Determine the [X, Y] coordinate at the center of the cell enclosing the given text.  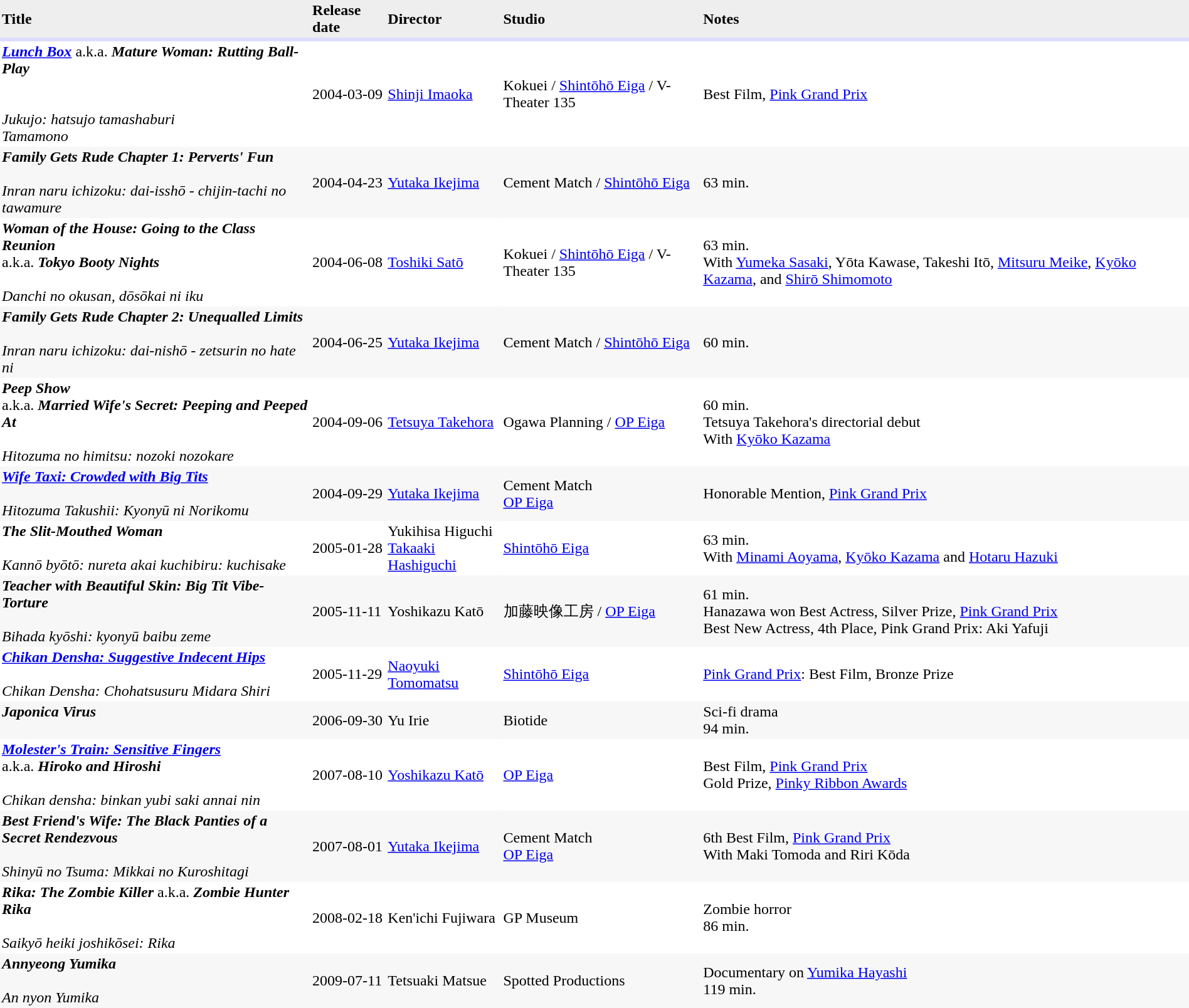
2007-08-01 [348, 846]
6th Best Film, Pink Grand PrixWith Maki Tomoda and Riri Kōda [945, 846]
Shinji Imaoka [443, 94]
Japonica Virus [156, 720]
Biotide [602, 720]
Documentary on Yumika Hayashi119 min. [945, 980]
63 min. [945, 182]
2009-07-11 [348, 980]
GP Museum [602, 918]
2004-09-29 [348, 494]
Toshiki Satō [443, 262]
Ken'ichi Fujiwara [443, 918]
2007-08-10 [348, 775]
60 min. [945, 342]
Teacher with Beautiful Skin: Big Tit Vibe-TortureBihada kyōshi: kyonyū baibu zeme [156, 611]
Ogawa Planning / OP Eiga [602, 423]
Notes [945, 19]
63 min.With Minami Aoyama, Kyōko Kazama and Hotaru Hazuki [945, 548]
Zombie horror86 min. [945, 918]
2004-06-25 [348, 342]
Best Film, Pink Grand PrixGold Prize, Pinky Ribbon Awards [945, 775]
Chikan Densha: Suggestive Indecent HipsChikan Densha: Chohatsusuru Midara Shiri [156, 675]
Studio [602, 19]
Director [443, 19]
63 min.With Yumeka Sasaki, Yōta Kawase, Takeshi Itō, Mitsuru Meike, Kyōko Kazama, and Shirō Shimomoto [945, 262]
Lunch Box a.k.a. Mature Woman: Rutting Ball-PlayJukujo: hatsujo tamashaburiTamamono [156, 94]
Best Film, Pink Grand Prix [945, 94]
2004-09-06 [348, 423]
2008-02-18 [348, 918]
Family Gets Rude Chapter 2: Unequalled LimitsInran naru ichizoku: dai-nishō - zetsurin no hate ni [156, 342]
Tetsuya Takehora [443, 423]
Woman of the House: Going to the Class Reuniona.k.a. Tokyo Booty NightsDanchi no okusan, dōsōkai ni iku [156, 262]
60 min.Tetsuya Takehora's directorial debutWith Kyōko Kazama [945, 423]
Yu Irie [443, 720]
Peep Showa.k.a. Married Wife's Secret: Peeping and Peeped AtHitozuma no himitsu: nozoki nozokare [156, 423]
2006-09-30 [348, 720]
Release date [348, 19]
2004-04-23 [348, 182]
Pink Grand Prix: Best Film, Bronze Prize [945, 675]
Honorable Mention, Pink Grand Prix [945, 494]
Best Friend's Wife: The Black Panties of a Secret RendezvousShinyū no Tsuma: Mikkai no Kuroshitagi [156, 846]
Tetsuaki Matsue [443, 980]
2004-06-08 [348, 262]
Annyeong YumikaAn nyon Yumika [156, 980]
OP Eiga [602, 775]
2005-01-28 [348, 548]
Molester's Train: Sensitive Fingersa.k.a. Hiroko and HiroshiChikan densha: binkan yubi saki annai nin [156, 775]
Naoyuki Tomomatsu [443, 675]
Wife Taxi: Crowded with Big TitsHitozuma Takushii: Kyonyū ni Norikomu [156, 494]
Rika: The Zombie Killer a.k.a. Zombie Hunter RikaSaikyō heiki joshikōsei: Rika [156, 918]
2005-11-11 [348, 611]
61 min.Hanazawa won Best Actress, Silver Prize, Pink Grand PrixBest New Actress, 4th Place, Pink Grand Prix: Aki Yafuji [945, 611]
Yukihisa HiguchiTakaaki Hashiguchi [443, 548]
Family Gets Rude Chapter 1: Perverts' FunInran naru ichizoku: dai-isshō - chijin-tachi no tawamure [156, 182]
2004-03-09 [348, 94]
The Slit-Mouthed WomanKannō byōtō: nureta akai kuchibiru: kuchisake [156, 548]
Title [156, 19]
2005-11-29 [348, 675]
Sci-fi drama94 min. [945, 720]
Spotted Productions [602, 980]
加藤映像工房 / OP Eiga [602, 611]
